Return [x, y] of the center of cell containing provided text 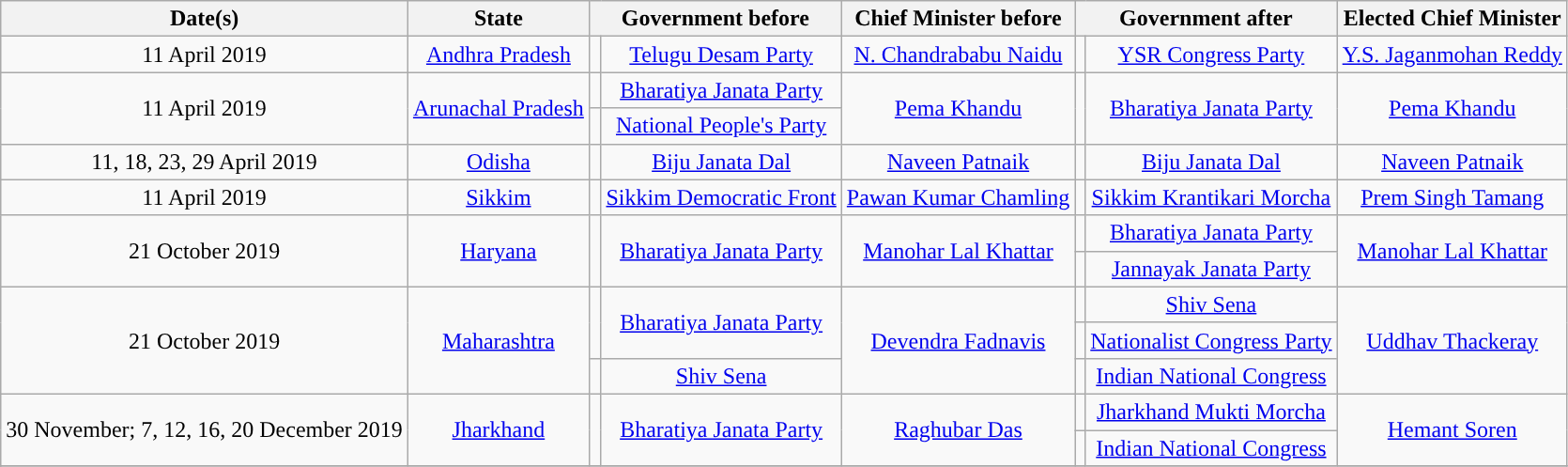
Maharashtra [498, 340]
Haryana [498, 251]
Government before [715, 19]
Nationalist Congress Party [1211, 340]
Elected Chief Minister [1452, 19]
Uddhav Thackeray [1452, 340]
Raghubar Das [958, 429]
State [498, 19]
Devendra Fadnavis [958, 340]
Odisha [498, 162]
Government after [1206, 19]
Y.S. Jaganmohan Reddy [1452, 54]
Chief Minister before [958, 19]
11, 18, 23, 29 April 2019 [205, 162]
Telugu Desam Party [721, 54]
Prem Singh Tamang [1452, 197]
Sikkim Krantikari Morcha [1211, 197]
YSR Congress Party [1211, 54]
Jharkhand [498, 429]
Date(s) [205, 19]
Arunachal Pradesh [498, 108]
30 November; 7, 12, 16, 20 December 2019 [205, 429]
Sikkim Democratic Front [721, 197]
Andhra Pradesh [498, 54]
N. Chandrababu Naidu [958, 54]
Hemant Soren [1452, 429]
Sikkim [498, 197]
Jannayak Janata Party [1211, 269]
Pawan Kumar Chamling [958, 197]
Jharkhand Mukti Morcha [1211, 412]
National People's Party [721, 126]
